Find where the given text appears and provide that cell's center as [x, y] coordinate. 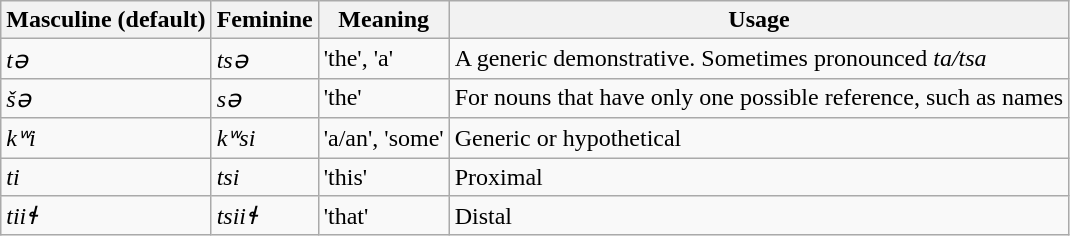
tsə [264, 59]
'a/an', 'some' [384, 138]
tsiiɬ [264, 216]
ti [106, 177]
A generic demonstrative. Sometimes pronounced ta/tsa [759, 59]
Feminine [264, 20]
For nouns that have only one possible reference, such as names [759, 98]
šə [106, 98]
Distal [759, 216]
kʷsi [264, 138]
'the', 'a' [384, 59]
Proximal [759, 177]
Usage [759, 20]
Masculine (default) [106, 20]
Meaning [384, 20]
tə [106, 59]
tiiɬ [106, 216]
sə [264, 98]
Generic or hypothetical [759, 138]
'the' [384, 98]
tsi [264, 177]
kʷi [106, 138]
'this' [384, 177]
'that' [384, 216]
